Provide the [x, y] coordinate of the cell's center where the given text is located.  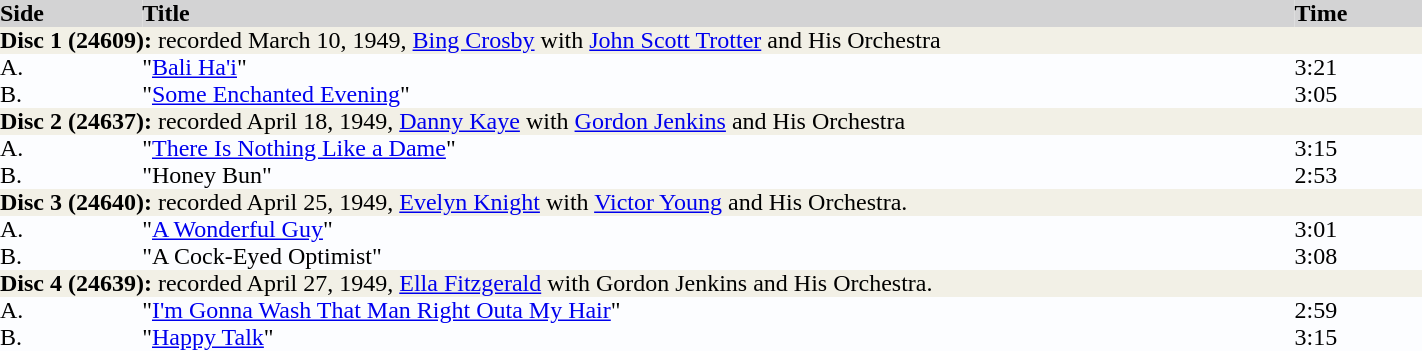
"Happy Talk" [718, 338]
"Honey Bun" [718, 176]
3:21 [1358, 68]
Side [71, 14]
Disc 3 (24640): recorded April 25, 1949, Evelyn Knight with Victor Young and His Orchestra. [711, 202]
"A Wonderful Guy" [718, 230]
Title [718, 14]
2:59 [1358, 310]
"Some Enchanted Evening" [718, 94]
Time [1358, 14]
"There Is Nothing Like a Dame" [718, 148]
3:08 [1358, 256]
"A Cock-Eyed Optimist" [718, 256]
Disc 2 (24637): recorded April 18, 1949, Danny Kaye with Gordon Jenkins and His Orchestra [711, 122]
3:01 [1358, 230]
Disc 1 (24609): recorded March 10, 1949, Bing Crosby with John Scott Trotter and His Orchestra [711, 40]
"Bali Ha'i" [718, 68]
"I'm Gonna Wash That Man Right Outa My Hair" [718, 310]
Disc 4 (24639): recorded April 27, 1949, Ella Fitzgerald with Gordon Jenkins and His Orchestra. [711, 284]
3:05 [1358, 94]
2:53 [1358, 176]
